Capture the cell that displays the provided text and extract its (X, Y) central coordinate. 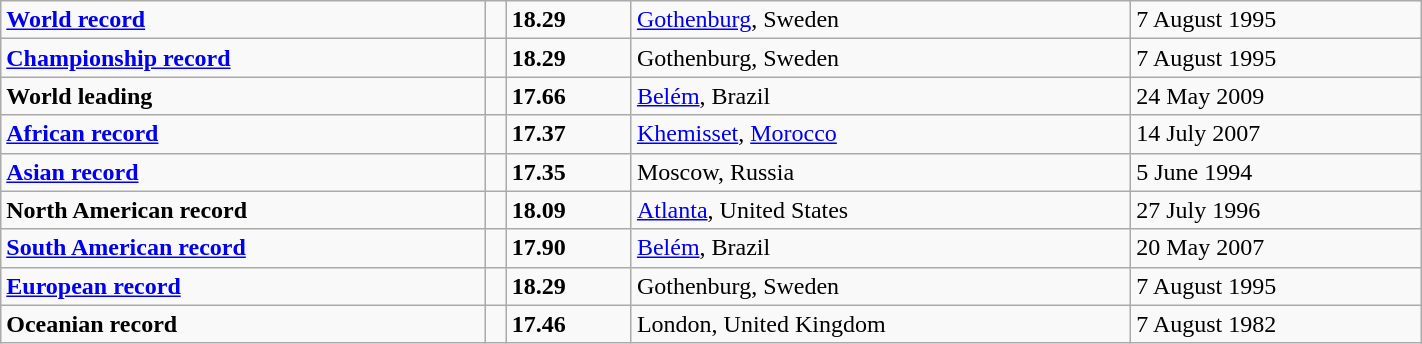
Khemisset, Morocco (880, 134)
7 August 1982 (1276, 324)
South American record (243, 248)
Moscow, Russia (880, 172)
Oceanian record (243, 324)
17.66 (568, 96)
World leading (243, 96)
North American record (243, 210)
Atlanta, United States (880, 210)
17.46 (568, 324)
5 June 1994 (1276, 172)
17.37 (568, 134)
African record (243, 134)
World record (243, 20)
Asian record (243, 172)
24 May 2009 (1276, 96)
17.90 (568, 248)
17.35 (568, 172)
18.09 (568, 210)
European record (243, 286)
Championship record (243, 58)
14 July 2007 (1276, 134)
27 July 1996 (1276, 210)
20 May 2007 (1276, 248)
London, United Kingdom (880, 324)
